Scan for the cell matching the given text and deliver its (X, Y) coordinate at center. 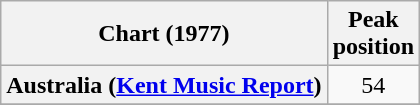
Peakposition (373, 34)
54 (373, 85)
Australia (Kent Music Report) (164, 85)
Chart (1977) (164, 34)
